Return the (x, y) coordinate for the center point of the cell that contains the specified text.  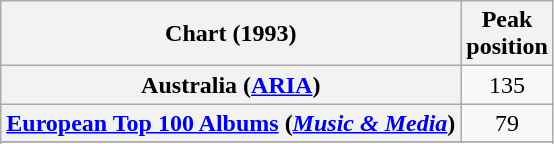
79 (507, 123)
135 (507, 85)
European Top 100 Albums (Music & Media) (231, 123)
Chart (1993) (231, 34)
Australia (ARIA) (231, 85)
Peakposition (507, 34)
